Search for the cell housing the specified text and yield its (x, y) center coordinate. 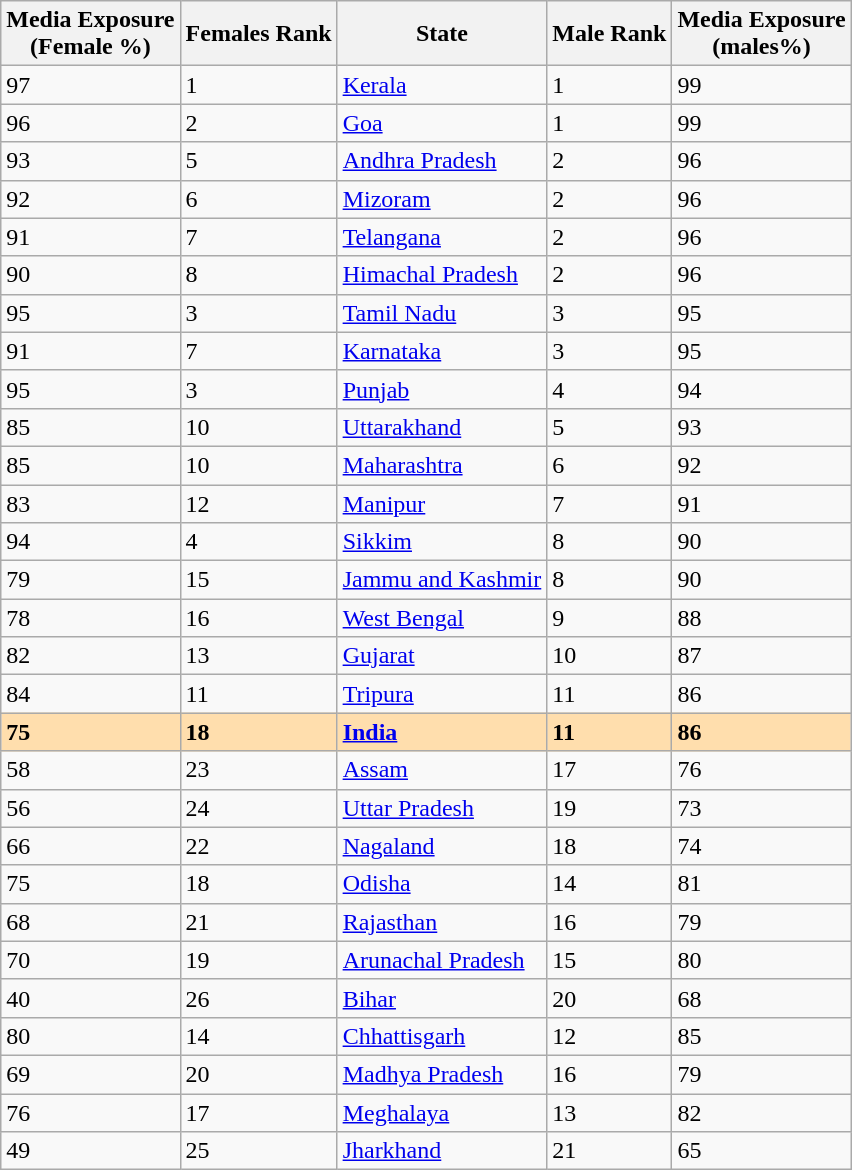
Kerala (442, 85)
97 (90, 85)
Assam (442, 770)
Tripura (442, 694)
Bihar (442, 998)
40 (90, 998)
Jharkhand (442, 1151)
Maharashtra (442, 465)
Manipur (442, 503)
Madhya Pradesh (442, 1074)
73 (762, 808)
Goa (442, 123)
70 (90, 960)
Uttarakhand (442, 427)
State (442, 34)
Arunachal Pradesh (442, 960)
24 (258, 808)
84 (90, 694)
74 (762, 846)
83 (90, 503)
66 (90, 846)
India (442, 732)
Media Exposure(Female %) (90, 34)
West Bengal (442, 618)
23 (258, 770)
Jammu and Kashmir (442, 580)
81 (762, 884)
22 (258, 846)
Punjab (442, 389)
56 (90, 808)
Telangana (442, 237)
Himachal Pradesh (442, 275)
69 (90, 1074)
26 (258, 998)
49 (90, 1151)
Odisha (442, 884)
Rajasthan (442, 922)
Mizoram (442, 199)
Meghalaya (442, 1113)
78 (90, 618)
Gujarat (442, 656)
Nagaland (442, 846)
25 (258, 1151)
Karnataka (442, 351)
Chhattisgarh (442, 1036)
Females Rank (258, 34)
Sikkim (442, 542)
Tamil Nadu (442, 313)
65 (762, 1151)
58 (90, 770)
9 (610, 618)
88 (762, 618)
Male Rank (610, 34)
87 (762, 656)
Media Exposure(males%) (762, 34)
Uttar Pradesh (442, 808)
Andhra Pradesh (442, 161)
